From the cell containing the given text, extract its center point as [X, Y] coordinate. 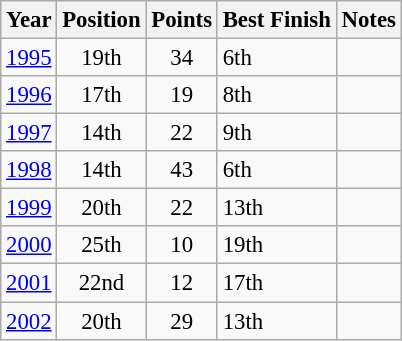
1998 [29, 170]
9th [276, 133]
22nd [102, 283]
34 [182, 58]
1996 [29, 95]
Points [182, 20]
12 [182, 283]
2002 [29, 321]
8th [276, 95]
19 [182, 95]
43 [182, 170]
Best Finish [276, 20]
2000 [29, 245]
2001 [29, 283]
25th [102, 245]
1997 [29, 133]
1999 [29, 208]
10 [182, 245]
29 [182, 321]
1995 [29, 58]
Position [102, 20]
Year [29, 20]
Notes [368, 20]
